Output the [X, Y] coordinate of the center of the cell containing the given text.  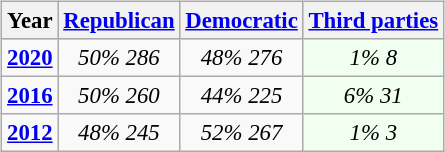
Third parties [373, 21]
1% 8 [373, 58]
2016 [30, 96]
50% 286 [119, 58]
50% 260 [119, 96]
2020 [30, 58]
Republican [119, 21]
2012 [30, 133]
48% 245 [119, 133]
Democratic [242, 21]
52% 267 [242, 133]
48% 276 [242, 58]
44% 225 [242, 96]
6% 31 [373, 96]
Year [30, 21]
1% 3 [373, 133]
